For the text-containing cell, return its midpoint in (x, y) coordinate format. 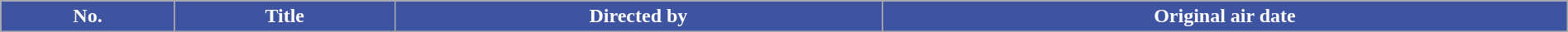
Title (284, 16)
Original air date (1226, 16)
Directed by (638, 16)
No. (88, 16)
